Detect which cell encompasses the target text, then output its [X, Y] center coordinate. 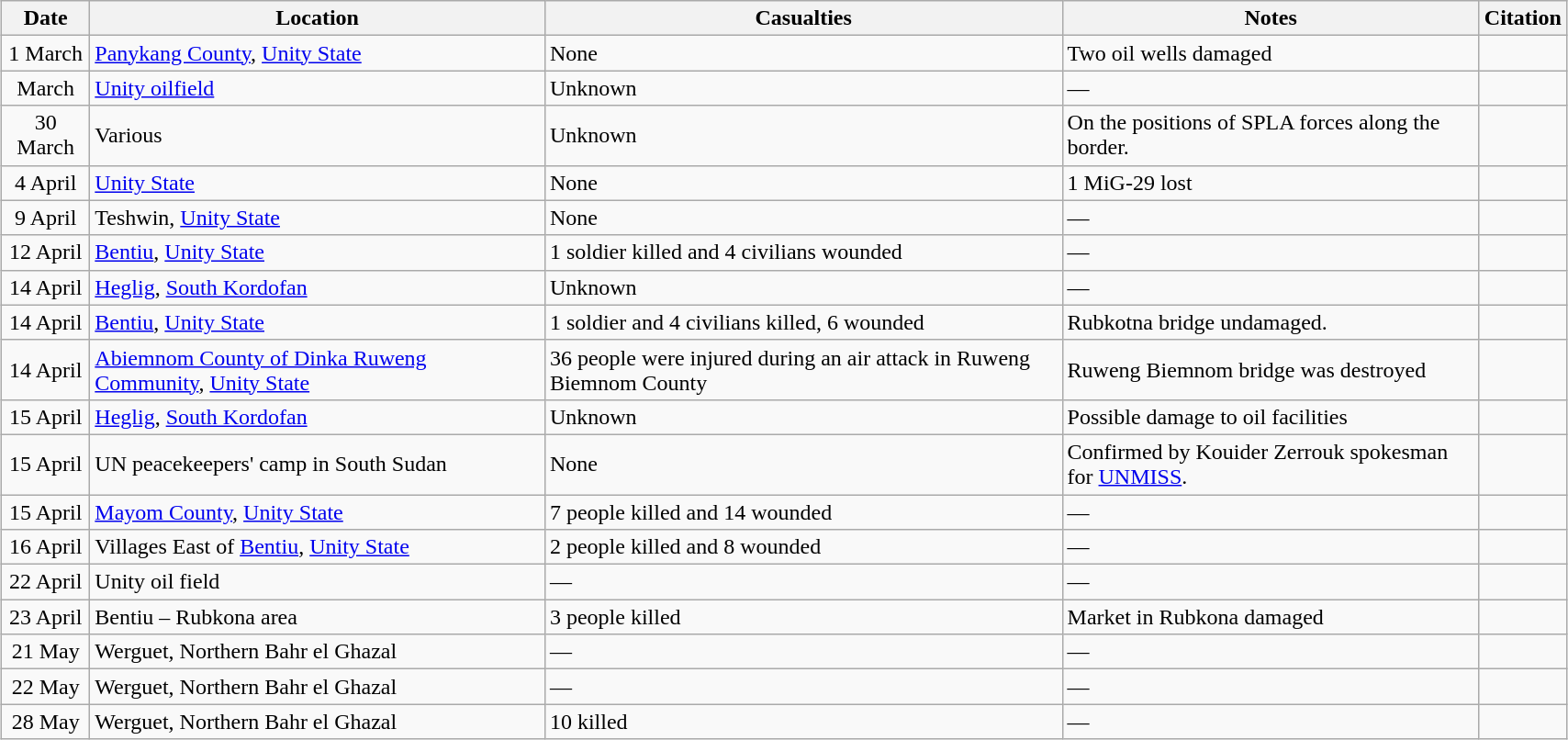
Casualties [803, 18]
1 March [46, 53]
Unity oil field [318, 582]
28 May [46, 722]
Market in Rubkona damaged [1271, 617]
36 people were injured during an air attack in Ruweng Biemnom County [803, 369]
Bentiu – Rubkona area [318, 617]
UN peacekeepers' camp in South Sudan [318, 465]
1 soldier and 4 civilians killed, 6 wounded [803, 322]
2 people killed and 8 wounded [803, 547]
Panykang County, Unity State [318, 53]
On the positions of SPLA forces along the border. [1271, 136]
Ruweng Biemnom bridge was destroyed [1271, 369]
3 people killed [803, 617]
1 soldier killed and 4 civilians wounded [803, 252]
Two oil wells damaged [1271, 53]
March [46, 88]
Possible damage to oil facilities [1271, 417]
22 May [46, 687]
Various [318, 136]
9 April [46, 218]
21 May [46, 652]
Date [46, 18]
16 April [46, 547]
1 MiG-29 lost [1271, 183]
4 April [46, 183]
7 people killed and 14 wounded [803, 511]
Abiemnom County of Dinka Ruweng Community, Unity State [318, 369]
Citation [1522, 18]
Mayom County, Unity State [318, 511]
30 March [46, 136]
12 April [46, 252]
Unity State [318, 183]
Notes [1271, 18]
23 April [46, 617]
10 killed [803, 722]
Location [318, 18]
Rubkotna bridge undamaged. [1271, 322]
22 April [46, 582]
Teshwin, Unity State [318, 218]
Confirmed by Kouider Zerrouk spokesman for UNMISS. [1271, 465]
Villages East of Bentiu, Unity State [318, 547]
Unity oilfield [318, 88]
